Find where the given text appears and provide that cell's center as [X, Y] coordinate. 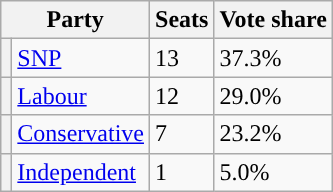
Independent [81, 172]
SNP [81, 58]
Labour [81, 96]
Seats [182, 20]
Party [76, 20]
12 [182, 96]
13 [182, 58]
5.0% [273, 172]
1 [182, 172]
37.3% [273, 58]
7 [182, 134]
29.0% [273, 96]
Vote share [273, 20]
Conservative [81, 134]
23.2% [273, 134]
